Return the [x, y] coordinate for the center point of the cell that contains the specified text.  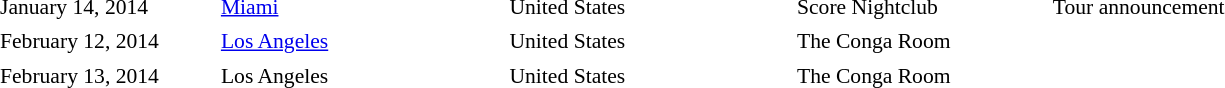
Los Angeles [361, 42]
The Conga Room [920, 42]
United States [648, 42]
